Locate the cell with the specified text and output its (x, y) center coordinate. 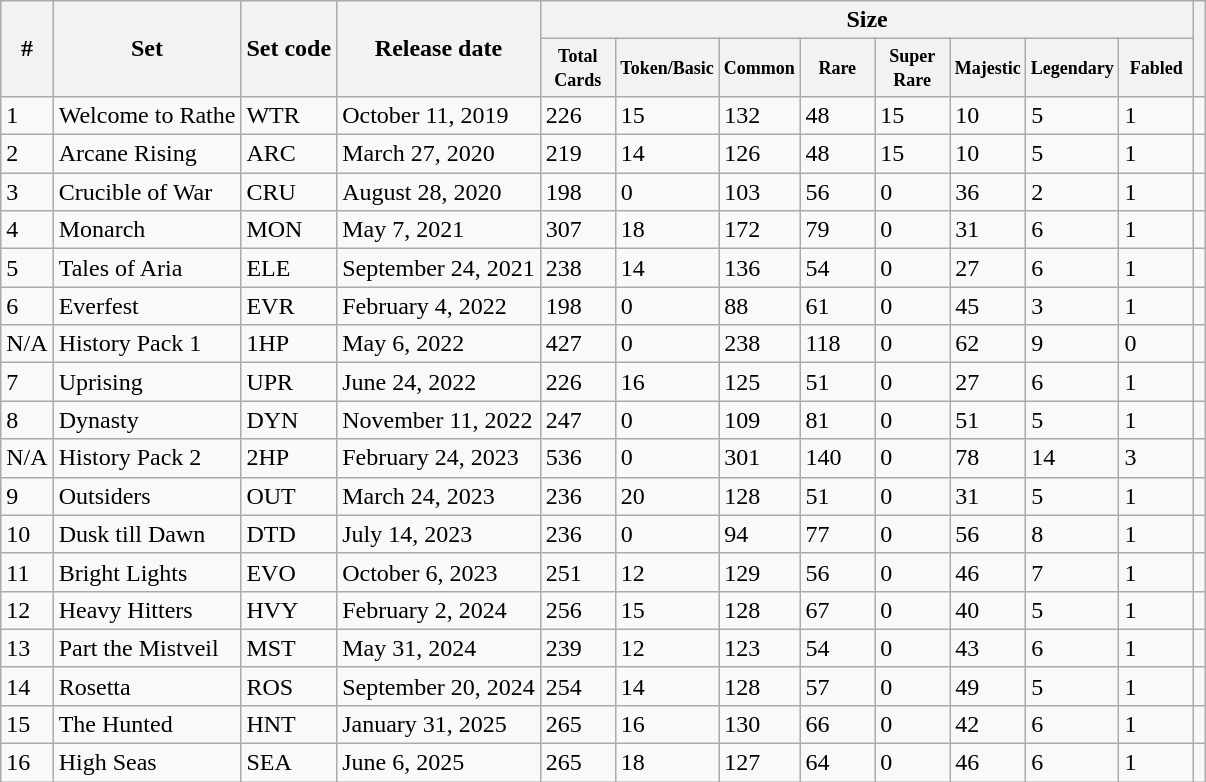
129 (760, 572)
4 (27, 230)
HNT (289, 724)
EVO (289, 572)
Legendary (1072, 68)
June 24, 2022 (439, 382)
127 (760, 763)
Dusk till Dawn (147, 534)
301 (760, 458)
Outsiders (147, 496)
Tales of Aria (147, 268)
February 24, 2023 (439, 458)
57 (838, 686)
13 (27, 648)
1HP (289, 344)
May 7, 2021 (439, 230)
ROS (289, 686)
251 (578, 572)
118 (838, 344)
Super Rare (912, 68)
125 (760, 382)
HVY (289, 610)
140 (838, 458)
172 (760, 230)
March 27, 2020 (439, 154)
SEA (289, 763)
Common (760, 68)
88 (760, 306)
247 (578, 420)
77 (838, 534)
DYN (289, 420)
36 (988, 192)
64 (838, 763)
136 (760, 268)
Monarch (147, 230)
October 6, 2023 (439, 572)
427 (578, 344)
UPR (289, 382)
EVR (289, 306)
256 (578, 610)
Total Cards (578, 68)
CRU (289, 192)
81 (838, 420)
254 (578, 686)
MON (289, 230)
Bright Lights (147, 572)
September 20, 2024 (439, 686)
February 2, 2024 (439, 610)
67 (838, 610)
45 (988, 306)
MST (289, 648)
Welcome to Rathe (147, 115)
123 (760, 648)
126 (760, 154)
42 (988, 724)
49 (988, 686)
Majestic (988, 68)
94 (760, 534)
219 (578, 154)
High Seas (147, 763)
239 (578, 648)
Part the Mistveil (147, 648)
June 6, 2025 (439, 763)
July 14, 2023 (439, 534)
September 24, 2021 (439, 268)
May 6, 2022 (439, 344)
May 31, 2024 (439, 648)
43 (988, 648)
November 11, 2022 (439, 420)
Fabled (1156, 68)
109 (760, 420)
WTR (289, 115)
307 (578, 230)
OUT (289, 496)
79 (838, 230)
August 28, 2020 (439, 192)
2HP (289, 458)
103 (760, 192)
Uprising (147, 382)
Everfest (147, 306)
DTD (289, 534)
# (27, 49)
January 31, 2025 (439, 724)
78 (988, 458)
Token/Basic (667, 68)
Size (867, 20)
March 24, 2023 (439, 496)
132 (760, 115)
Crucible of War (147, 192)
Set code (289, 49)
62 (988, 344)
Rare (838, 68)
Rosetta (147, 686)
ARC (289, 154)
The Hunted (147, 724)
Arcane Rising (147, 154)
Heavy Hitters (147, 610)
61 (838, 306)
History Pack 1 (147, 344)
66 (838, 724)
20 (667, 496)
ELE (289, 268)
130 (760, 724)
History Pack 2 (147, 458)
Set (147, 49)
11 (27, 572)
Dynasty (147, 420)
October 11, 2019 (439, 115)
536 (578, 458)
February 4, 2022 (439, 306)
Release date (439, 49)
40 (988, 610)
